Return the (x, y) coordinate for the center point of the cell that contains the specified text.  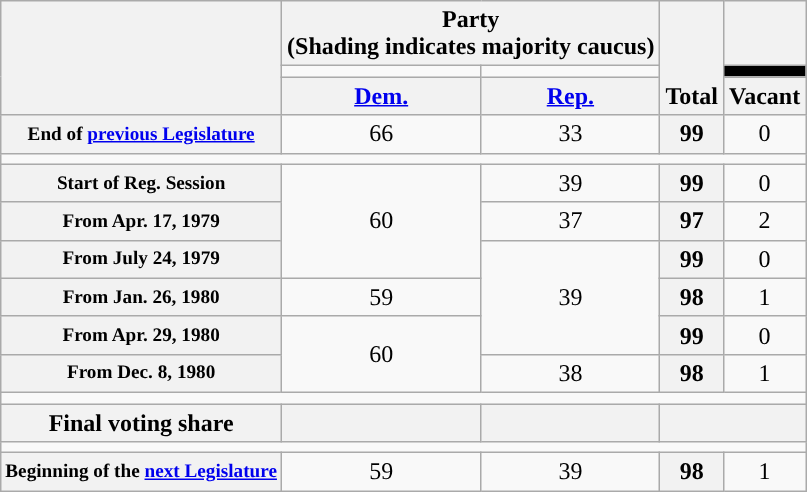
Total (692, 58)
From Apr. 17, 1979 (142, 221)
Beginning of the next Legislature (142, 472)
From Jan. 26, 1980 (142, 297)
Dem. (382, 96)
37 (570, 221)
From Apr. 29, 1980 (142, 335)
Final voting share (142, 423)
Start of Reg. Session (142, 183)
Rep. (570, 96)
End of previous Legislature (142, 134)
From July 24, 1979 (142, 259)
Party (Shading indicates majority caucus) (471, 34)
Vacant (764, 96)
From Dec. 8, 1980 (142, 373)
2 (764, 221)
38 (570, 373)
33 (570, 134)
66 (382, 134)
97 (692, 221)
